From the cell containing the given text, extract its center point as (X, Y) coordinate. 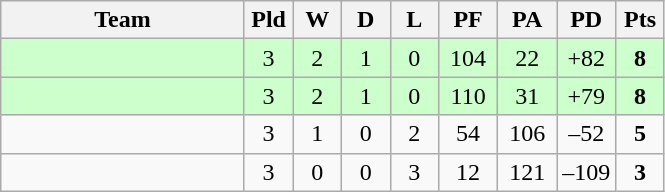
W (318, 20)
PF (468, 20)
54 (468, 134)
PA (528, 20)
+82 (586, 58)
104 (468, 58)
–109 (586, 172)
106 (528, 134)
PD (586, 20)
31 (528, 96)
+79 (586, 96)
22 (528, 58)
Team (123, 20)
Pld (268, 20)
L (414, 20)
12 (468, 172)
–52 (586, 134)
D (366, 20)
110 (468, 96)
5 (640, 134)
Pts (640, 20)
121 (528, 172)
